Locate the cell with the specified text and output its (X, Y) center coordinate. 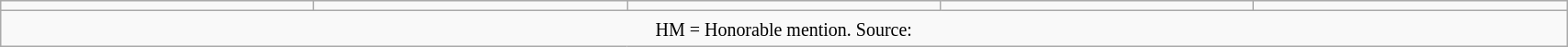
HM = Honorable mention. Source: (784, 29)
